Detect which cell encompasses the target text, then output its (x, y) center coordinate. 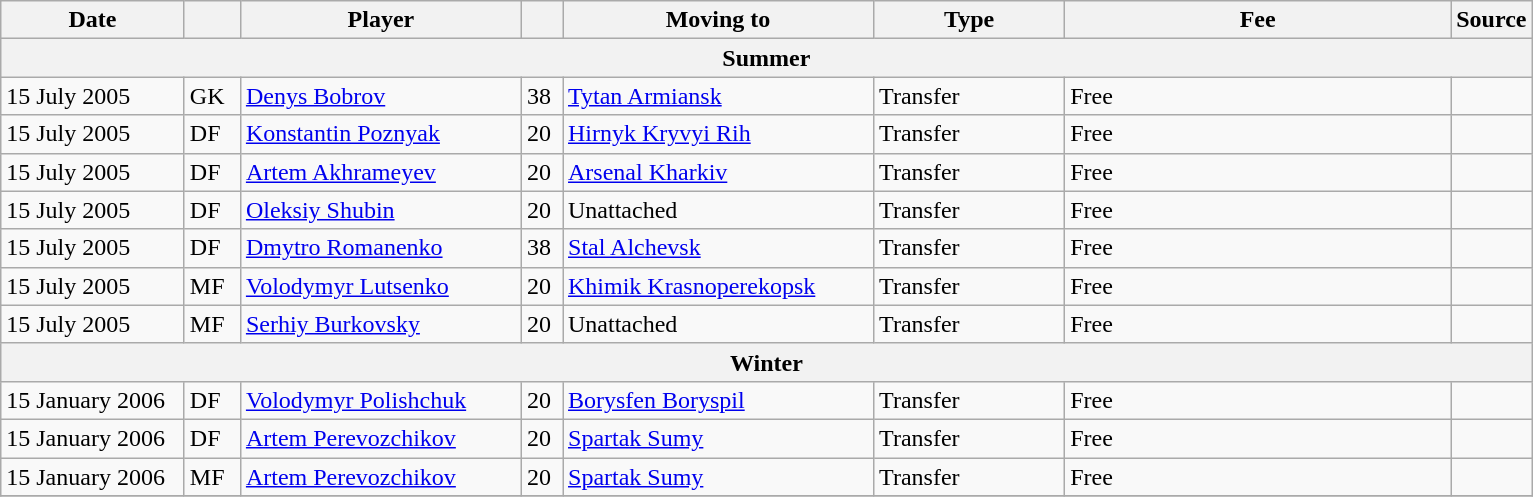
Hirnyk Kryvyi Rih (718, 134)
Summer (766, 58)
Stal Alchevsk (718, 248)
Khimik Krasnoperekopsk (718, 286)
GK (212, 96)
Tytan Armiansk (718, 96)
Volodymyr Polishchuk (380, 400)
Denys Bobrov (380, 96)
Date (93, 20)
Fee (1258, 20)
Source (1492, 20)
Volodymyr Lutsenko (380, 286)
Konstantin Poznyak (380, 134)
Serhiy Burkovsky (380, 324)
Arsenal Kharkiv (718, 172)
Player (380, 20)
Borysfen Boryspil (718, 400)
Type (970, 20)
Moving to (718, 20)
Oleksiy Shubin (380, 210)
Winter (766, 362)
Dmytro Romanenko (380, 248)
Artem Akhrameyev (380, 172)
